Return (x, y) of the center of cell containing provided text 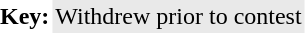
Withdrew prior to contest (178, 16)
